Capture the cell that displays the provided text and extract its [X, Y] central coordinate. 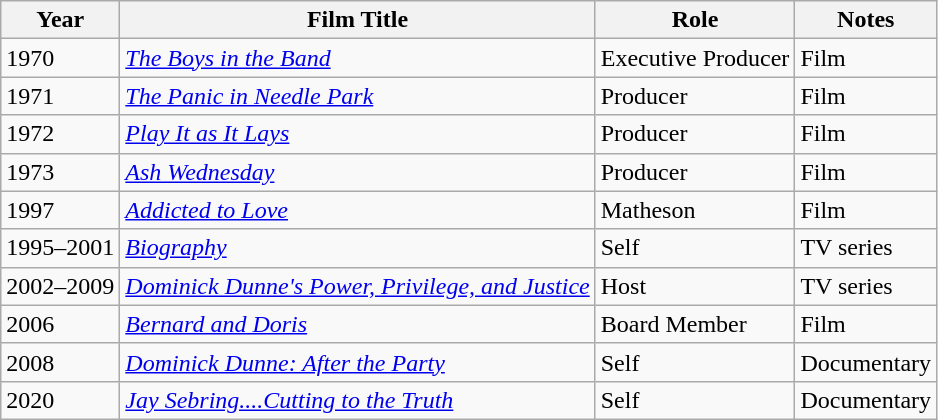
Play It as It Lays [358, 134]
Ash Wednesday [358, 172]
2020 [60, 400]
1971 [60, 96]
2002–2009 [60, 286]
Matheson [695, 210]
Year [60, 20]
1997 [60, 210]
The Boys in the Band [358, 58]
Jay Sebring....Cutting to the Truth [358, 400]
1973 [60, 172]
Addicted to Love [358, 210]
Biography [358, 248]
1995–2001 [60, 248]
Executive Producer [695, 58]
Film Title [358, 20]
1970 [60, 58]
Bernard and Doris [358, 324]
Dominick Dunne's Power, Privilege, and Justice [358, 286]
2008 [60, 362]
Dominick Dunne: After the Party [358, 362]
The Panic in Needle Park [358, 96]
Board Member [695, 324]
Host [695, 286]
Notes [866, 20]
1972 [60, 134]
2006 [60, 324]
Role [695, 20]
